Extract the (x, y) coordinate from the center of the cell holding the provided text.  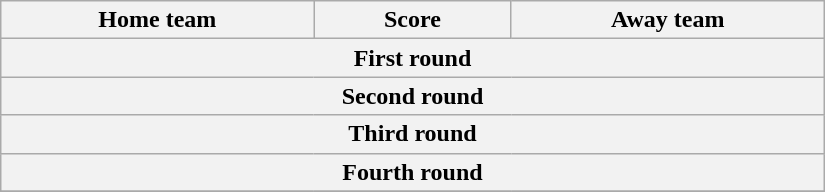
Fourth round (413, 172)
Home team (158, 20)
Away team (668, 20)
Third round (413, 134)
Second round (413, 96)
Score (412, 20)
First round (413, 58)
